Extract the (x, y) coordinate from the center of the cell holding the provided text.  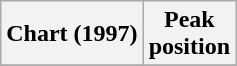
Peakposition (189, 34)
Chart (1997) (72, 34)
